Provide the (x, y) coordinate of the cell's center where the given text is located.  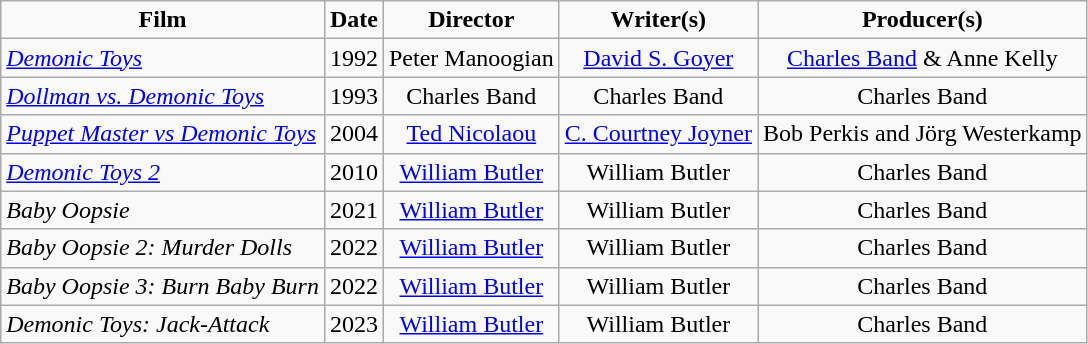
Producer(s) (923, 20)
Puppet Master vs Demonic Toys (163, 134)
Demonic Toys (163, 58)
Writer(s) (658, 20)
Film (163, 20)
Ted Nicolaou (471, 134)
Dollman vs. Demonic Toys (163, 96)
Demonic Toys: Jack-Attack (163, 324)
Charles Band & Anne Kelly (923, 58)
Date (354, 20)
Director (471, 20)
Peter Manoogian (471, 58)
Baby Oopsie (163, 210)
C. Courtney Joyner (658, 134)
1993 (354, 96)
Demonic Toys 2 (163, 172)
David S. Goyer (658, 58)
Bob Perkis and Jörg Westerkamp (923, 134)
2010 (354, 172)
Baby Oopsie 3: Burn Baby Burn (163, 286)
2004 (354, 134)
2021 (354, 210)
Baby Oopsie 2: Murder Dolls (163, 248)
1992 (354, 58)
2023 (354, 324)
